Locate the cell with the specified text and output its (X, Y) center coordinate. 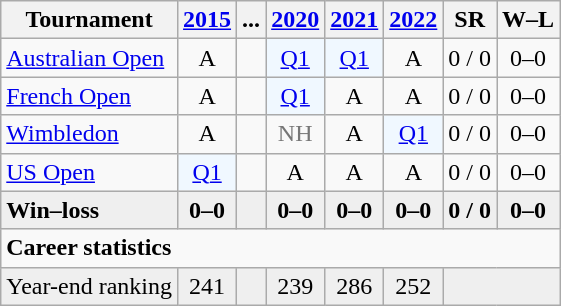
Tournament (90, 20)
Australian Open (90, 58)
... (252, 20)
US Open (90, 172)
239 (296, 286)
Year-end ranking (90, 286)
Wimbledon (90, 134)
NH (296, 134)
W–L (528, 20)
Career statistics (280, 248)
252 (414, 286)
Win–loss (90, 210)
2022 (414, 20)
2015 (208, 20)
SR (470, 20)
French Open (90, 96)
286 (354, 286)
2020 (296, 20)
2021 (354, 20)
241 (208, 286)
